Search for the cell housing the specified text and yield its (X, Y) center coordinate. 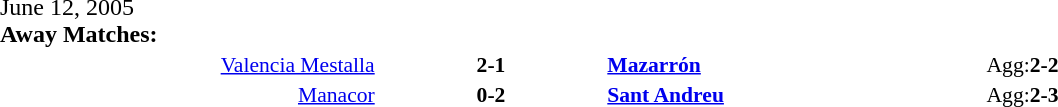
2-1 (492, 64)
Mazarrón (795, 64)
